Determine the [X, Y] coordinate at the center of the cell enclosing the given text.  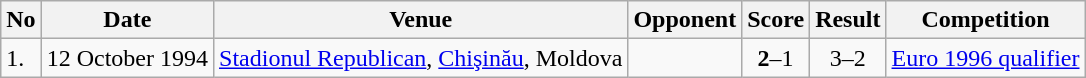
12 October 1994 [127, 58]
No [21, 20]
2–1 [776, 58]
Date [127, 20]
Euro 1996 qualifier [986, 58]
Stadionul Republican, Chişinău, Moldova [421, 58]
Opponent [685, 20]
1. [21, 58]
Result [848, 20]
Venue [421, 20]
3–2 [848, 58]
Competition [986, 20]
Score [776, 20]
